Determine the (x, y) coordinate at the center of the cell enclosing the given text.  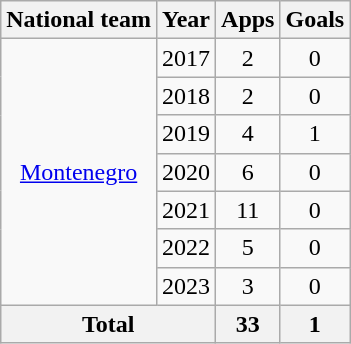
Montenegro (79, 172)
2023 (186, 286)
2018 (186, 96)
33 (248, 324)
2020 (186, 172)
Goals (315, 20)
Apps (248, 20)
3 (248, 286)
5 (248, 248)
11 (248, 210)
2019 (186, 134)
6 (248, 172)
2017 (186, 58)
National team (79, 20)
2022 (186, 248)
2021 (186, 210)
Total (108, 324)
4 (248, 134)
Year (186, 20)
